From the cell containing the given text, extract its center point as (x, y) coordinate. 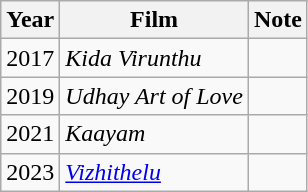
Udhay Art of Love (154, 96)
2023 (30, 172)
2019 (30, 96)
2021 (30, 134)
2017 (30, 58)
Kida Virunthu (154, 58)
Note (278, 20)
Vizhithelu (154, 172)
Year (30, 20)
Film (154, 20)
Kaayam (154, 134)
